Determine the [x, y] coordinate at the center of the cell enclosing the given text.  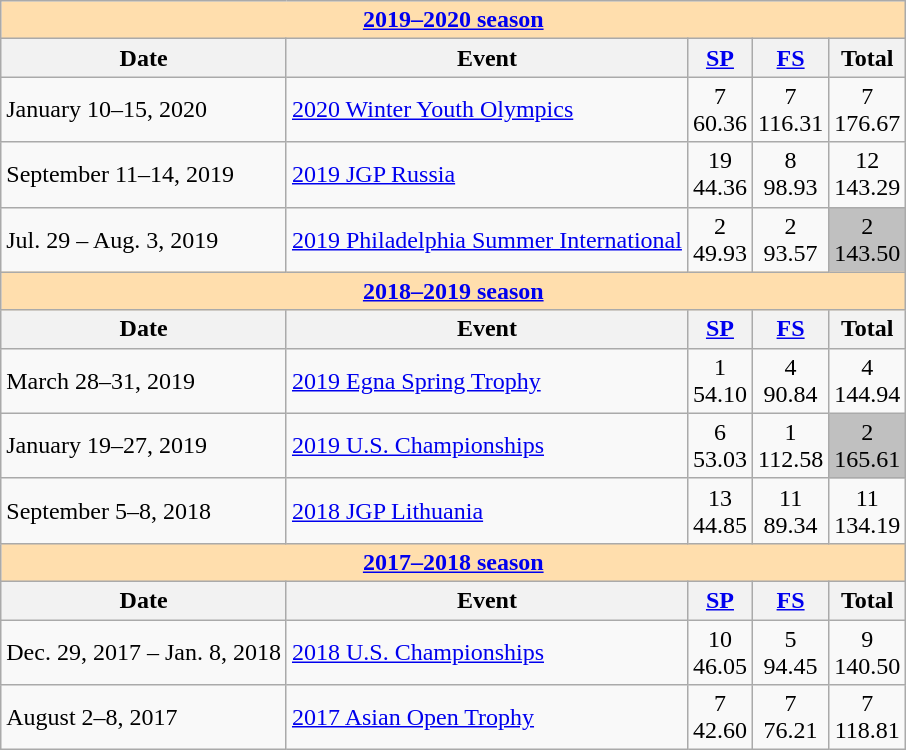
2 165.61 [868, 446]
2019 Philadelphia Summer International [486, 240]
2 49.93 [720, 240]
7 76.21 [791, 718]
September 5–8, 2018 [144, 510]
7 42.60 [720, 718]
2 93.57 [791, 240]
Jul. 29 – Aug. 3, 2019 [144, 240]
4 90.84 [791, 380]
7 116.31 [791, 110]
4 144.94 [868, 380]
10 46.05 [720, 652]
2018 U.S. Championships [486, 652]
January 19–27, 2019 [144, 446]
January 10–15, 2020 [144, 110]
2020 Winter Youth Olympics [486, 110]
19 44.36 [720, 174]
11 134.19 [868, 510]
6 53.03 [720, 446]
11 89.34 [791, 510]
August 2–8, 2017 [144, 718]
1 54.10 [720, 380]
2018–2019 season [454, 291]
13 44.85 [720, 510]
12 143.29 [868, 174]
2019 U.S. Championships [486, 446]
2019–2020 season [454, 20]
Dec. 29, 2017 – Jan. 8, 2018 [144, 652]
7 118.81 [868, 718]
2017 Asian Open Trophy [486, 718]
2019 Egna Spring Trophy [486, 380]
7 176.67 [868, 110]
2017–2018 season [454, 562]
2 143.50 [868, 240]
2019 JGP Russia [486, 174]
2018 JGP Lithuania [486, 510]
8 98.93 [791, 174]
1 112.58 [791, 446]
7 60.36 [720, 110]
9 140.50 [868, 652]
5 94.45 [791, 652]
September 11–14, 2019 [144, 174]
March 28–31, 2019 [144, 380]
